Extract the [x, y] coordinate from the center of the cell holding the provided text.  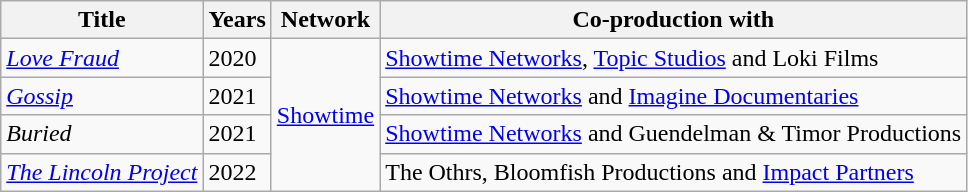
Showtime Networks and Guendelman & Timor Productions [674, 134]
2022 [237, 172]
Years [237, 20]
Love Fraud [102, 58]
2020 [237, 58]
Network [325, 20]
Title [102, 20]
Showtime [325, 115]
Showtime Networks and Imagine Documentaries [674, 96]
Buried [102, 134]
The Lincoln Project [102, 172]
The Othrs, Bloomfish Productions and Impact Partners [674, 172]
Co-production with [674, 20]
Showtime Networks, Topic Studios and Loki Films [674, 58]
Gossip [102, 96]
